Pinpoint the cell where the given text exists, returning its [X, Y] midpoint coordinate. 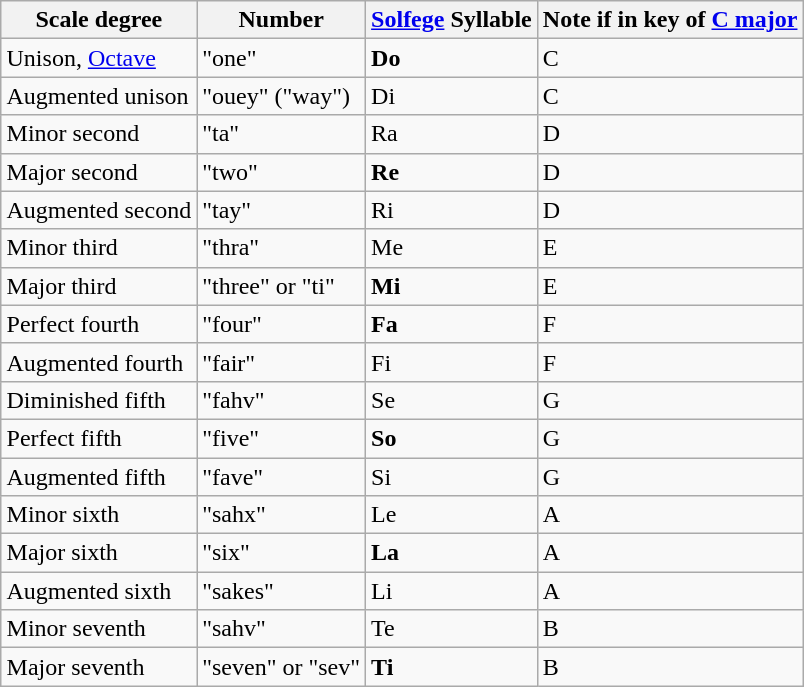
Major sixth [99, 553]
Fa [452, 324]
Augmented sixth [99, 591]
"six" [282, 553]
"fair" [282, 362]
"three" or "ti" [282, 286]
Perfect fifth [99, 438]
Fi [452, 362]
"two" [282, 172]
"sahv" [282, 629]
"seven" or "sev" [282, 667]
Major second [99, 172]
"five" [282, 438]
"fahv" [282, 400]
"ouey" ("way") [282, 96]
Se [452, 400]
Re [452, 172]
Diminished fifth [99, 400]
"sahx" [282, 515]
Major seventh [99, 667]
Note if in key of C major [670, 20]
Te [452, 629]
Number [282, 20]
Unison, Octave [99, 58]
Ti [452, 667]
Augmented second [99, 210]
Minor third [99, 248]
"one" [282, 58]
Minor sixth [99, 515]
Solfege Syllable [452, 20]
Le [452, 515]
Minor second [99, 134]
Major third [99, 286]
Perfect fourth [99, 324]
Mi [452, 286]
Di [452, 96]
Li [452, 591]
La [452, 553]
"ta" [282, 134]
Minor seventh [99, 629]
Do [452, 58]
Augmented unison [99, 96]
"four" [282, 324]
Ri [452, 210]
Me [452, 248]
Scale degree [99, 20]
"tay" [282, 210]
Ra [452, 134]
"fave" [282, 477]
So [452, 438]
"sakes" [282, 591]
Augmented fourth [99, 362]
Augmented fifth [99, 477]
Si [452, 477]
"thra" [282, 248]
